For the text-containing cell, return its midpoint in [X, Y] coordinate format. 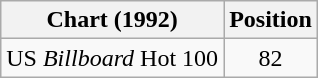
US Billboard Hot 100 [112, 58]
Chart (1992) [112, 20]
82 [271, 58]
Position [271, 20]
